Pinpoint the cell where the given text exists, returning its (x, y) midpoint coordinate. 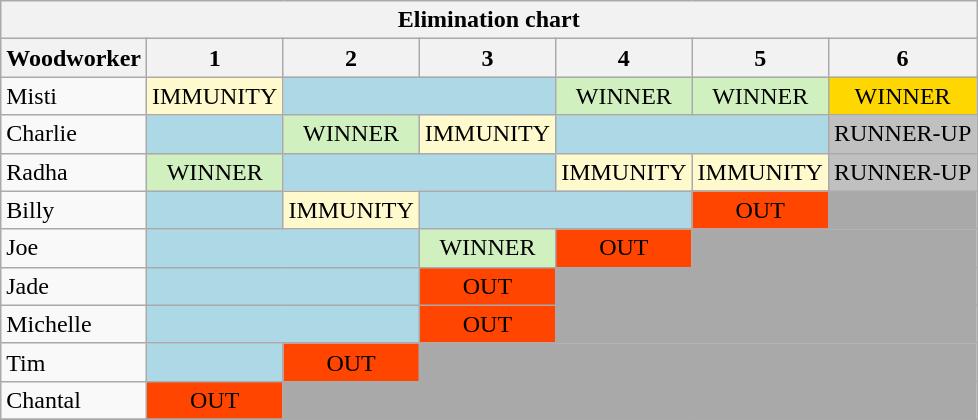
Jade (74, 286)
Misti (74, 96)
Michelle (74, 324)
5 (760, 58)
Radha (74, 172)
Woodworker (74, 58)
3 (487, 58)
4 (624, 58)
1 (214, 58)
Billy (74, 210)
Elimination chart (489, 20)
6 (902, 58)
Tim (74, 362)
2 (351, 58)
Charlie (74, 134)
Joe (74, 248)
Chantal (74, 400)
